Detect which cell encompasses the target text, then output its (x, y) center coordinate. 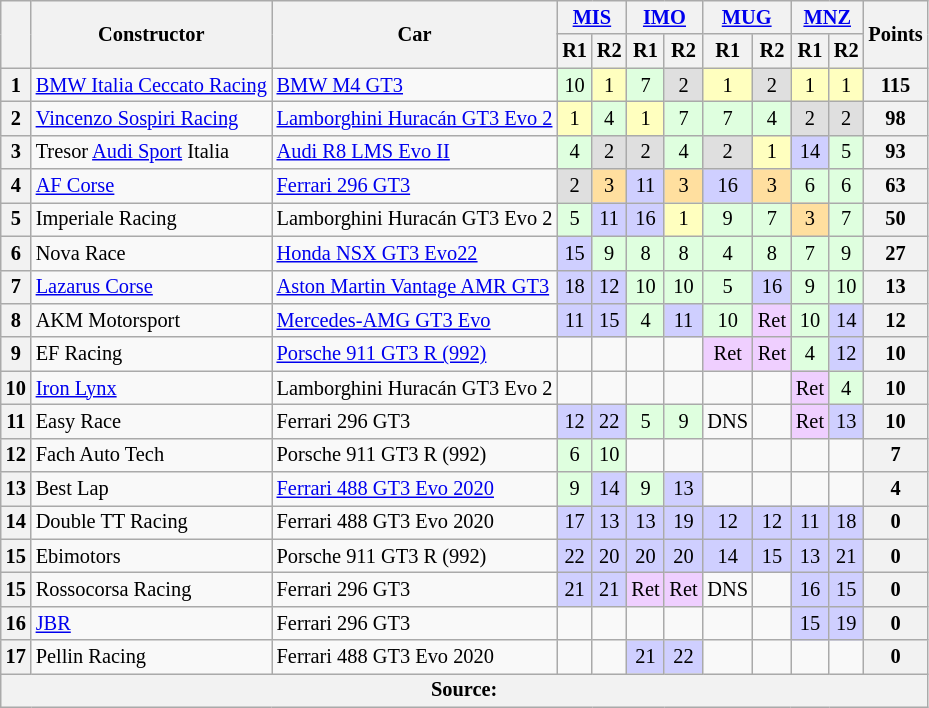
MUG (746, 17)
Tresor Audi Sport Italia (152, 152)
Source: (464, 690)
Audi R8 LMS Evo II (415, 152)
MNZ (828, 17)
IMO (664, 17)
Constructor (152, 34)
Double TT Racing (152, 522)
EF Racing (152, 354)
Easy Race (152, 421)
Mercedes-AMG GT3 Evo (415, 320)
Iron Lynx (152, 388)
JBR (152, 623)
27 (896, 253)
Best Lap (152, 489)
Vincenzo Sospiri Racing (152, 118)
Car (415, 34)
AF Corse (152, 186)
Points (896, 34)
Fach Auto Tech (152, 455)
AKM Motorsport (152, 320)
Rossocorsa Racing (152, 589)
93 (896, 152)
MIS (592, 17)
Pellin Racing (152, 657)
BMW Italia Ceccato Racing (152, 85)
Honda NSX GT3 Evo22 (415, 253)
98 (896, 118)
Ebimotors (152, 556)
50 (896, 219)
Aston Martin Vantage AMR GT3 (415, 287)
BMW M4 GT3 (415, 85)
Imperiale Racing (152, 219)
63 (896, 186)
Lazarus Corse (152, 287)
Nova Race (152, 253)
115 (896, 85)
